Capture the cell that displays the provided text and extract its (X, Y) central coordinate. 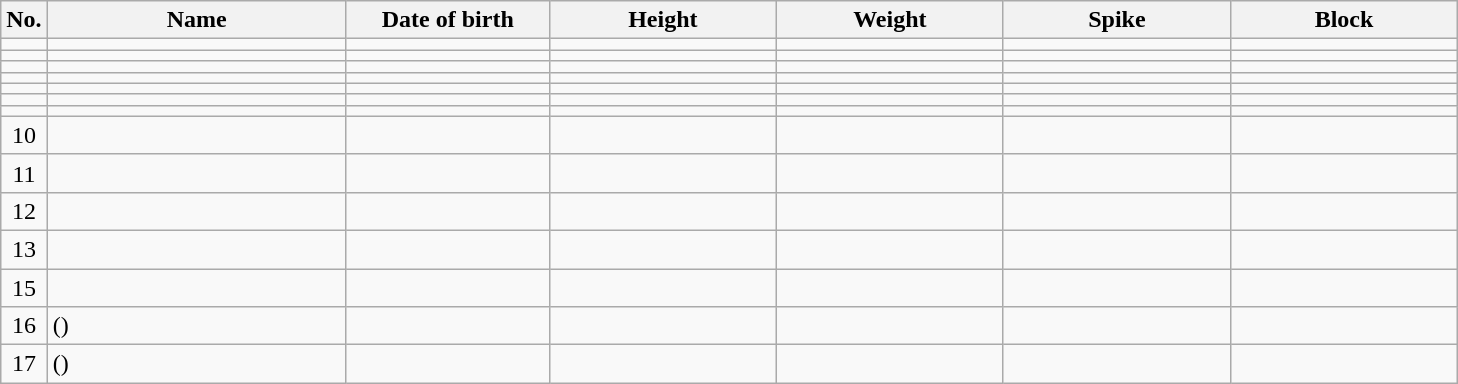
15 (24, 287)
Name (196, 20)
Height (662, 20)
Weight (890, 20)
Block (1344, 20)
16 (24, 326)
17 (24, 364)
12 (24, 211)
Date of birth (448, 20)
10 (24, 135)
13 (24, 249)
Spike (1116, 20)
11 (24, 173)
No. (24, 20)
